Determine the (x, y) coordinate at the center of the cell enclosing the given text.  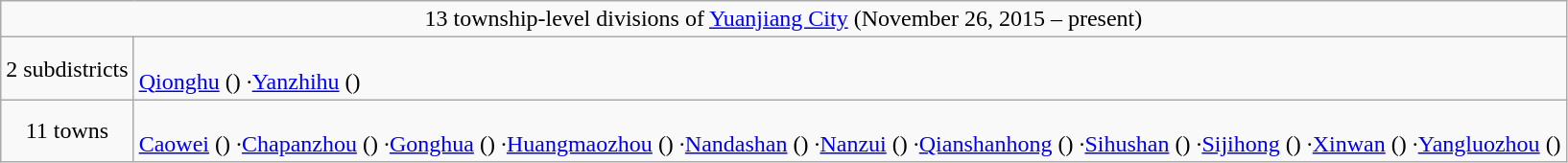
11 towns (67, 130)
Qionghu () ·Yanzhihu () (850, 69)
13 township-level divisions of Yuanjiang City (November 26, 2015 – present) (783, 19)
2 subdistricts (67, 69)
Caowei () ·Chapanzhou () ·Gonghua () ·Huangmaozhou () ·Nandashan () ·Nanzui () ·Qianshanhong () ·Sihushan () ·Sijihong () ·Xinwan () ·Yangluozhou () (850, 130)
